Return the (x, y) coordinate for the center point of the cell that contains the specified text.  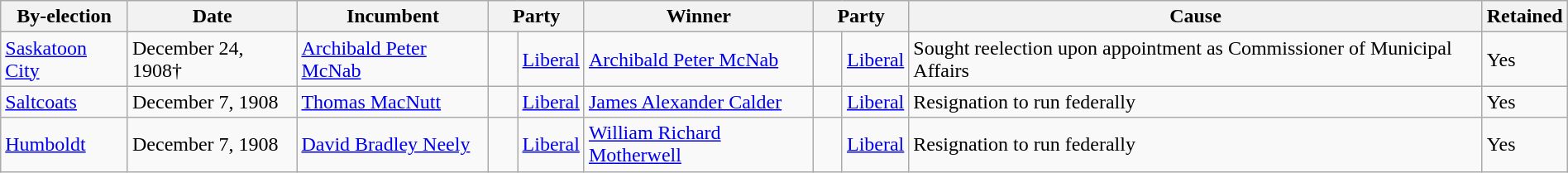
Sought reelection upon appointment as Commissioner of Municipal Affairs (1196, 60)
By-election (65, 17)
December 24, 1908† (212, 60)
Saltcoats (65, 102)
James Alexander Calder (698, 102)
Cause (1196, 17)
Winner (698, 17)
Humboldt (65, 144)
Incumbent (393, 17)
Retained (1525, 17)
Thomas MacNutt (393, 102)
Date (212, 17)
David Bradley Neely (393, 144)
William Richard Motherwell (698, 144)
Saskatoon City (65, 60)
